Extract the (X, Y) coordinate from the center of the cell holding the provided text.  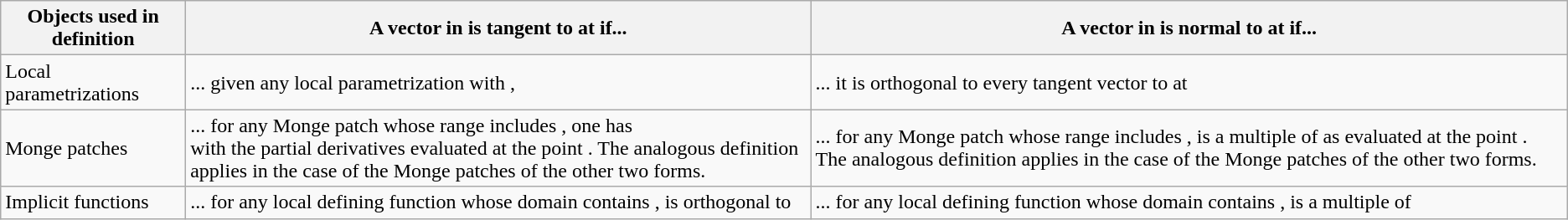
Monge patches (94, 148)
... it is orthogonal to every tangent vector to at (1189, 82)
Objects used in definition (94, 28)
Local parametrizations (94, 82)
... for any local defining function whose domain contains , is orthogonal to (498, 202)
... for any local defining function whose domain contains , is a multiple of (1189, 202)
A vector in is tangent to at if... (498, 28)
A vector in is normal to at if... (1189, 28)
Implicit functions (94, 202)
... given any local parametrization with , (498, 82)
